Determine the (X, Y) coordinate at the center of the cell enclosing the given text.  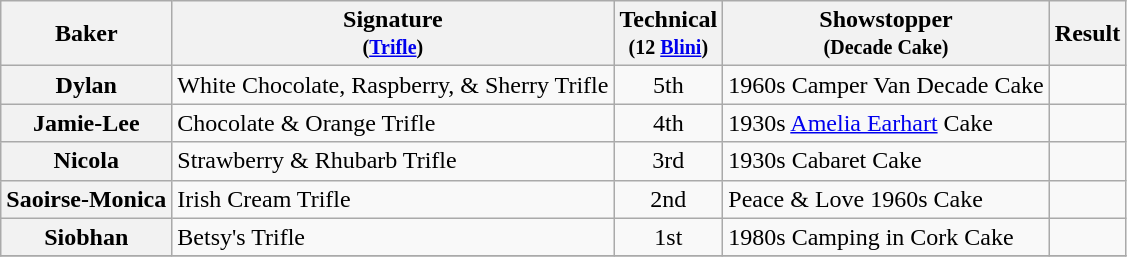
Technical(12 Blini) (668, 34)
Jamie-Lee (86, 123)
Baker (86, 34)
4th (668, 123)
5th (668, 85)
Result (1087, 34)
White Chocolate, Raspberry, & Sherry Trifle (393, 85)
1960s Camper Van Decade Cake (886, 85)
Betsy's Trifle (393, 237)
Dylan (86, 85)
1930s Amelia Earhart Cake (886, 123)
Irish Cream Trifle (393, 199)
Chocolate & Orange Trifle (393, 123)
Saoirse-Monica (86, 199)
Siobhan (86, 237)
3rd (668, 161)
Showstopper(Decade Cake) (886, 34)
1930s Cabaret Cake (886, 161)
Nicola (86, 161)
Peace & Love 1960s Cake (886, 199)
Signature(Trifle) (393, 34)
2nd (668, 199)
1st (668, 237)
Strawberry & Rhubarb Trifle (393, 161)
1980s Camping in Cork Cake (886, 237)
